Capture the cell that displays the provided text and extract its [x, y] central coordinate. 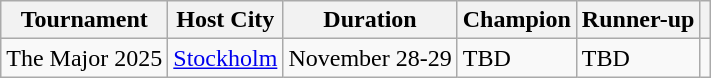
Stockholm [226, 58]
Host City [226, 20]
The Major 2025 [84, 58]
Runner-up [638, 20]
November 28-29 [370, 58]
Duration [370, 20]
Champion [516, 20]
Tournament [84, 20]
